For the text-containing cell, return its midpoint in [x, y] coordinate format. 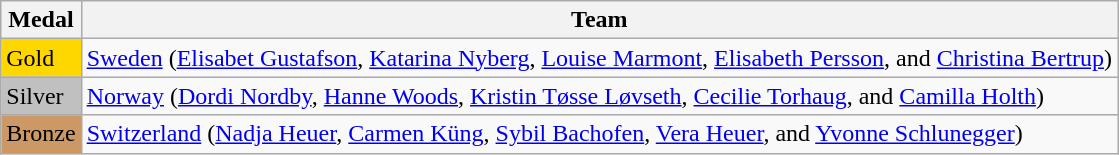
Gold [41, 58]
Team [599, 20]
Sweden (Elisabet Gustafson, Katarina Nyberg, Louise Marmont, Elisabeth Persson, and Christina Bertrup) [599, 58]
Switzerland (Nadja Heuer, Carmen Küng, Sybil Bachofen, Vera Heuer, and Yvonne Schlunegger) [599, 134]
Norway (Dordi Nordby, Hanne Woods, Kristin Tøsse Løvseth, Cecilie Torhaug, and Camilla Holth) [599, 96]
Silver [41, 96]
Medal [41, 20]
Bronze [41, 134]
